Locate the cell with the specified text and output its (X, Y) center coordinate. 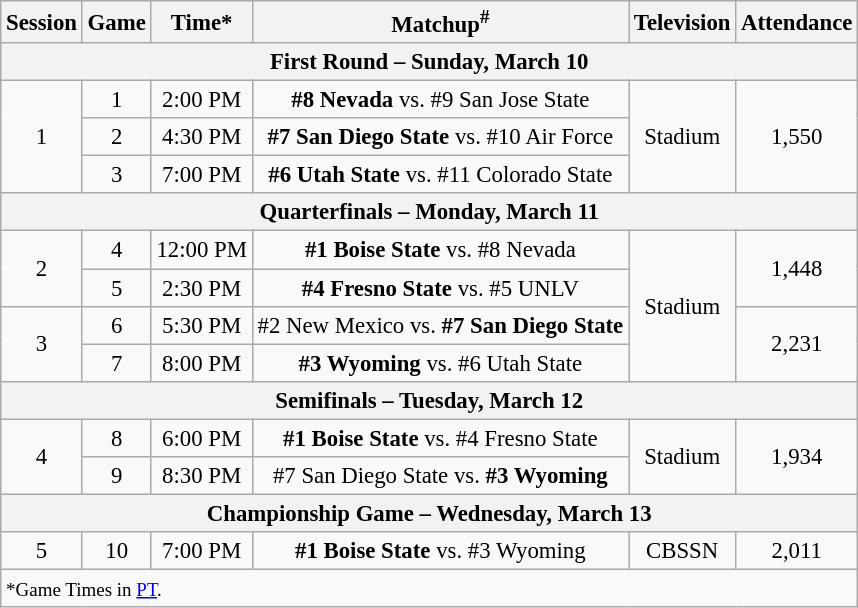
8:00 PM (202, 363)
2,011 (797, 551)
12:00 PM (202, 250)
#1 Boise State vs. #3 Wyoming (440, 551)
First Round – Sunday, March 10 (430, 62)
9 (116, 476)
1,550 (797, 138)
4:30 PM (202, 137)
#7 San Diego State vs. #3 Wyoming (440, 476)
Matchup# (440, 22)
Quarterfinals – Monday, March 11 (430, 213)
#4 Fresno State vs. #5 UNLV (440, 288)
#1 Boise State vs. #8 Nevada (440, 250)
10 (116, 551)
Time* (202, 22)
5:30 PM (202, 325)
7 (116, 363)
Attendance (797, 22)
6 (116, 325)
#3 Wyoming vs. #6 Utah State (440, 363)
Game (116, 22)
#1 Boise State vs. #4 Fresno State (440, 438)
8 (116, 438)
#2 New Mexico vs. #7 San Diego State (440, 325)
1,934 (797, 456)
#6 Utah State vs. #11 Colorado State (440, 175)
2,231 (797, 344)
1,448 (797, 268)
8:30 PM (202, 476)
#7 San Diego State vs. #10 Air Force (440, 137)
#8 Nevada vs. #9 San Jose State (440, 100)
Session (42, 22)
CBSSN (682, 551)
Championship Game – Wednesday, March 13 (430, 513)
6:00 PM (202, 438)
2:00 PM (202, 100)
Semifinals – Tuesday, March 12 (430, 400)
*Game Times in PT. (430, 588)
Television (682, 22)
2:30 PM (202, 288)
